Identify which cell holds the provided text, then report its (x, y) central coordinate. 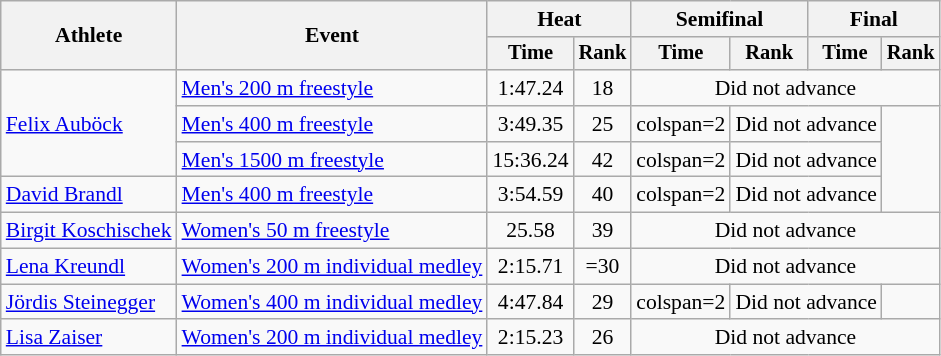
25 (603, 124)
15:36.24 (530, 160)
4:47.84 (530, 302)
18 (603, 88)
42 (603, 160)
39 (603, 231)
25.58 (530, 231)
Semifinal (720, 19)
2:15.23 (530, 338)
1:47.24 (530, 88)
Athlete (89, 36)
David Brandl (89, 195)
Felix Auböck (89, 124)
Lisa Zaiser (89, 338)
Jördis Steinegger (89, 302)
Final (874, 19)
40 (603, 195)
Men's 1500 m freestyle (332, 160)
3:54.59 (530, 195)
3:49.35 (530, 124)
=30 (603, 267)
Women's 400 m individual medley (332, 302)
2:15.71 (530, 267)
Heat (559, 19)
Lena Kreundl (89, 267)
Men's 200 m freestyle (332, 88)
26 (603, 338)
29 (603, 302)
Women's 50 m freestyle (332, 231)
Event (332, 36)
Birgit Koschischek (89, 231)
